Pinpoint the cell where the given text exists, returning its [x, y] midpoint coordinate. 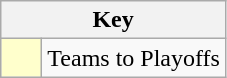
Key [114, 20]
Teams to Playoffs [134, 58]
